Scan for the cell matching the given text and deliver its (x, y) coordinate at center. 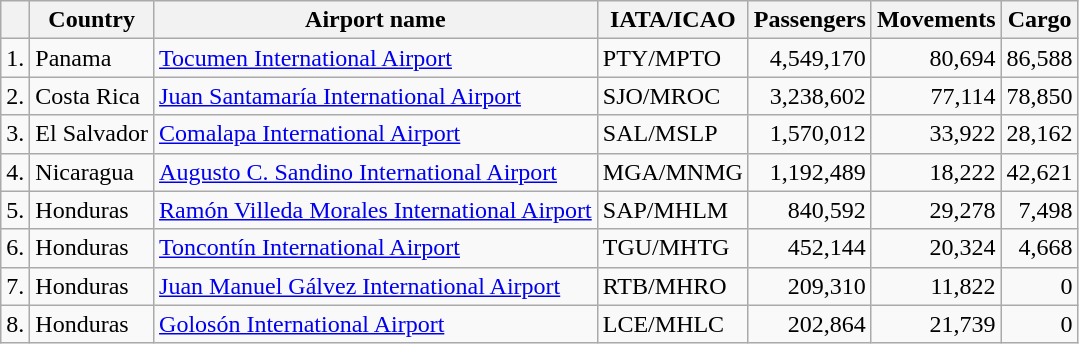
4,549,170 (810, 58)
1. (16, 58)
28,162 (1040, 134)
Golosón International Airport (376, 324)
1,570,012 (810, 134)
3. (16, 134)
8. (16, 324)
42,621 (1040, 172)
SAL/MSLP (672, 134)
RTB/MHRO (672, 286)
Cargo (1040, 20)
IATA/ICAO (672, 20)
80,694 (936, 58)
5. (16, 210)
78,850 (1040, 96)
Costa Rica (92, 96)
840,592 (810, 210)
Juan Manuel Gálvez International Airport (376, 286)
Toncontín International Airport (376, 248)
1,192,489 (810, 172)
Nicaragua (92, 172)
El Salvador (92, 134)
7. (16, 286)
4,668 (1040, 248)
29,278 (936, 210)
TGU/MHTG (672, 248)
18,222 (936, 172)
86,588 (1040, 58)
11,822 (936, 286)
202,864 (810, 324)
Passengers (810, 20)
3,238,602 (810, 96)
Country (92, 20)
21,739 (936, 324)
Panama (92, 58)
Augusto C. Sandino International Airport (376, 172)
4. (16, 172)
SAP/MHLM (672, 210)
7,498 (1040, 210)
Comalapa International Airport (376, 134)
MGA/MNMG (672, 172)
PTY/MPTO (672, 58)
Juan Santamaría International Airport (376, 96)
77,114 (936, 96)
Tocumen International Airport (376, 58)
209,310 (810, 286)
SJO/MROC (672, 96)
LCE/MHLC (672, 324)
2. (16, 96)
6. (16, 248)
452,144 (810, 248)
Movements (936, 20)
Ramón Villeda Morales International Airport (376, 210)
20,324 (936, 248)
33,922 (936, 134)
Airport name (376, 20)
